Pinpoint the cell where the given text exists, returning its (x, y) midpoint coordinate. 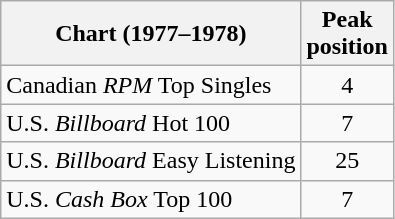
25 (347, 161)
4 (347, 85)
Peakposition (347, 34)
U.S. Cash Box Top 100 (151, 199)
Canadian RPM Top Singles (151, 85)
U.S. Billboard Hot 100 (151, 123)
U.S. Billboard Easy Listening (151, 161)
Chart (1977–1978) (151, 34)
